Capture the cell that displays the provided text and extract its (X, Y) central coordinate. 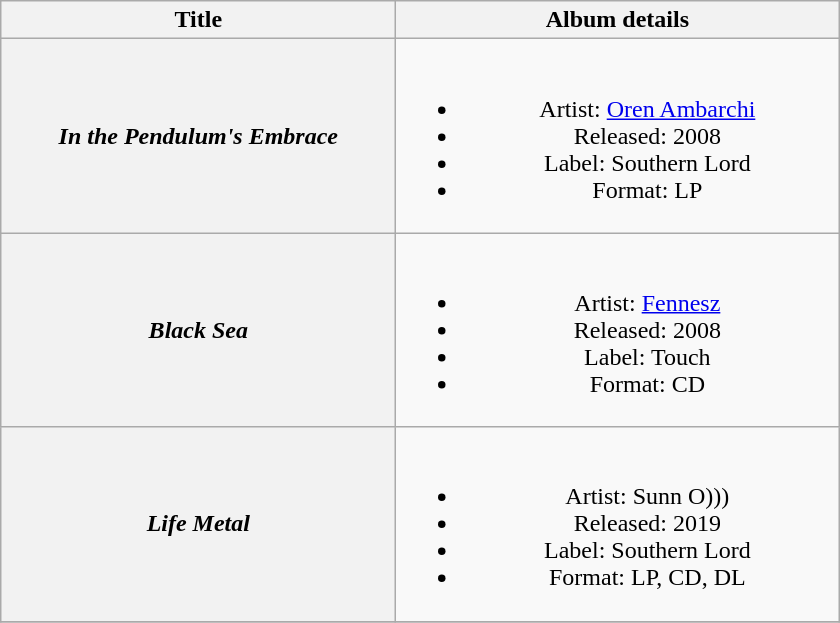
Artist: Oren AmbarchiReleased: 2008Label: Southern LordFormat: LP (618, 136)
Album details (618, 20)
In the Pendulum's Embrace (198, 136)
Artist: Sunn O)))Released: 2019Label: Southern LordFormat: LP, CD, DL (618, 524)
Artist: FenneszReleased: 2008Label: TouchFormat: CD (618, 330)
Black Sea (198, 330)
Title (198, 20)
Life Metal (198, 524)
